Search for the cell housing the specified text and yield its (x, y) center coordinate. 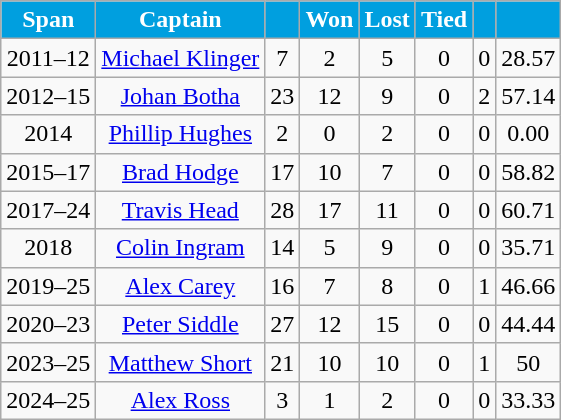
Tied (444, 20)
33.33 (528, 400)
57.14 (528, 96)
Lost (387, 20)
44.44 (528, 324)
15 (387, 324)
Won (330, 20)
2014 (48, 134)
23 (282, 96)
Alex Carey (180, 286)
46.66 (528, 286)
2023–25 (48, 362)
Span (48, 20)
21 (282, 362)
14 (282, 248)
Matthew Short (180, 362)
3 (282, 400)
2019–25 (48, 286)
2015–17 (48, 172)
Travis Head (180, 210)
8 (387, 286)
28 (282, 210)
Peter Siddle (180, 324)
2012–15 (48, 96)
2024–25 (48, 400)
2017–24 (48, 210)
16 (282, 286)
0.00 (528, 134)
Michael Klinger (180, 58)
27 (282, 324)
11 (387, 210)
Colin Ingram (180, 248)
Johan Botha (180, 96)
2020–23 (48, 324)
60.71 (528, 210)
35.71 (528, 248)
Captain (180, 20)
28.57 (528, 58)
Alex Ross (180, 400)
50 (528, 362)
58.82 (528, 172)
Phillip Hughes (180, 134)
2011–12 (48, 58)
Brad Hodge (180, 172)
2018 (48, 248)
